For the text-containing cell, return its midpoint in (x, y) coordinate format. 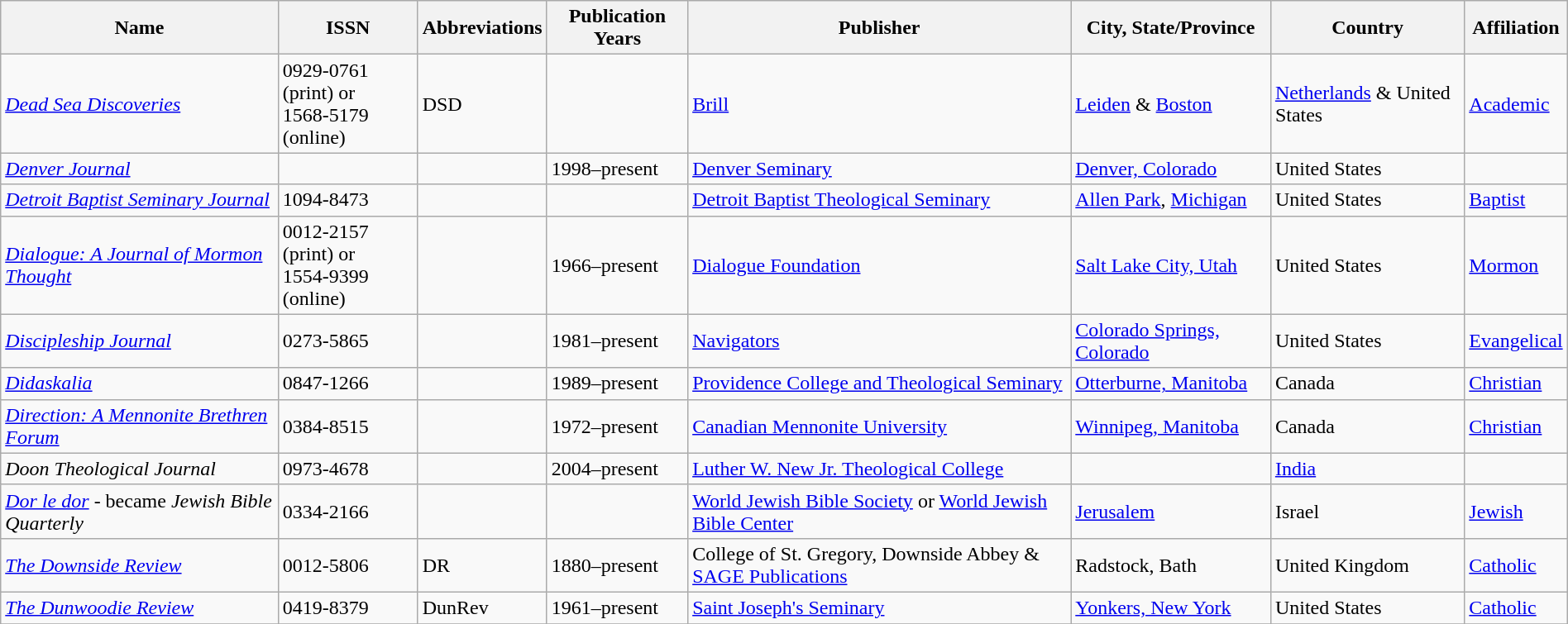
Israel (1367, 511)
DSD (482, 104)
Abbreviations (482, 28)
0012-2157 (print) or1554-9399 (online) (347, 264)
United Kingdom (1367, 565)
2004–present (617, 469)
Dead Sea Discoveries (140, 104)
Winnipeg, Manitoba (1171, 426)
Publisher (880, 28)
City, State/Province (1171, 28)
0419-8379 (347, 607)
1961–present (617, 607)
ISSN (347, 28)
Allen Park, Michigan (1171, 200)
The Dunwoodie Review (140, 607)
Radstock, Bath (1171, 565)
Didaskalia (140, 383)
Dialogue Foundation (880, 264)
Doon Theological Journal (140, 469)
0273-5865 (347, 341)
Denver, Colorado (1171, 169)
DunRev (482, 607)
College of St. Gregory, Downside Abbey & SAGE Publications (880, 565)
Dor le dor - became Jewish Bible Quarterly (140, 511)
The Downside Review (140, 565)
Yonkers, New York (1171, 607)
Navigators (880, 341)
Affiliation (1516, 28)
Denver Seminary (880, 169)
Country (1367, 28)
Saint Joseph's Seminary (880, 607)
Discipleship Journal (140, 341)
1966–present (617, 264)
Dialogue: A Journal of Mormon Thought (140, 264)
0384-8515 (347, 426)
Baptist (1516, 200)
Detroit Baptist Theological Seminary (880, 200)
Netherlands & United States (1367, 104)
1981–present (617, 341)
Academic (1516, 104)
Detroit Baptist Seminary Journal (140, 200)
Evangelical (1516, 341)
Colorado Springs, Colorado (1171, 341)
Brill (880, 104)
Leiden & Boston (1171, 104)
Denver Journal (140, 169)
India (1367, 469)
0973-4678 (347, 469)
1094-8473 (347, 200)
1972–present (617, 426)
0847-1266 (347, 383)
Direction: A Mennonite Brethren Forum (140, 426)
Name (140, 28)
Canadian Mennonite University (880, 426)
Publication Years (617, 28)
1998–present (617, 169)
Otterburne, Manitoba (1171, 383)
0929-0761 (print) or 1568-5179 (online) (347, 104)
1880–present (617, 565)
0334-2166 (347, 511)
World Jewish Bible Society or World Jewish Bible Center (880, 511)
Luther W. New Jr. Theological College (880, 469)
1989–present (617, 383)
Providence College and Theological Seminary (880, 383)
Salt Lake City, Utah (1171, 264)
0012-5806 (347, 565)
Jewish (1516, 511)
DR (482, 565)
Mormon (1516, 264)
Jerusalem (1171, 511)
